Search for the cell housing the specified text and yield its (X, Y) center coordinate. 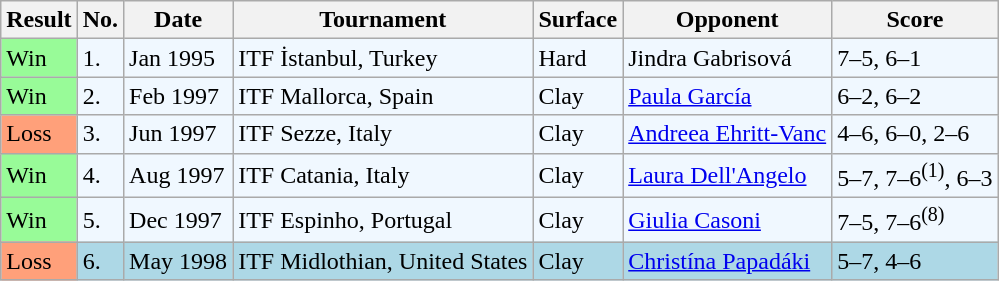
ITF Catania, Italy (383, 176)
Tournament (383, 20)
Feb 1997 (178, 96)
Christína Papadáki (728, 261)
3. (100, 134)
4–6, 6–0, 2–6 (915, 134)
ITF İstanbul, Turkey (383, 58)
Jan 1995 (178, 58)
Dec 1997 (178, 220)
Result (39, 20)
5. (100, 220)
Jindra Gabrisová (728, 58)
Hard (578, 58)
ITF Mallorca, Spain (383, 96)
Opponent (728, 20)
5–7, 4–6 (915, 261)
ITF Espinho, Portugal (383, 220)
1. (100, 58)
7–5, 6–1 (915, 58)
Paula García (728, 96)
No. (100, 20)
ITF Sezze, Italy (383, 134)
Andreea Ehritt-Vanc (728, 134)
Giulia Casoni (728, 220)
Jun 1997 (178, 134)
Laura Dell'Angelo (728, 176)
Surface (578, 20)
6. (100, 261)
Date (178, 20)
5–7, 7–6(1), 6–3 (915, 176)
7–5, 7–6(8) (915, 220)
ITF Midlothian, United States (383, 261)
4. (100, 176)
May 1998 (178, 261)
Aug 1997 (178, 176)
Score (915, 20)
2. (100, 96)
6–2, 6–2 (915, 96)
